Find where the given text appears and provide that cell's center as [x, y] coordinate. 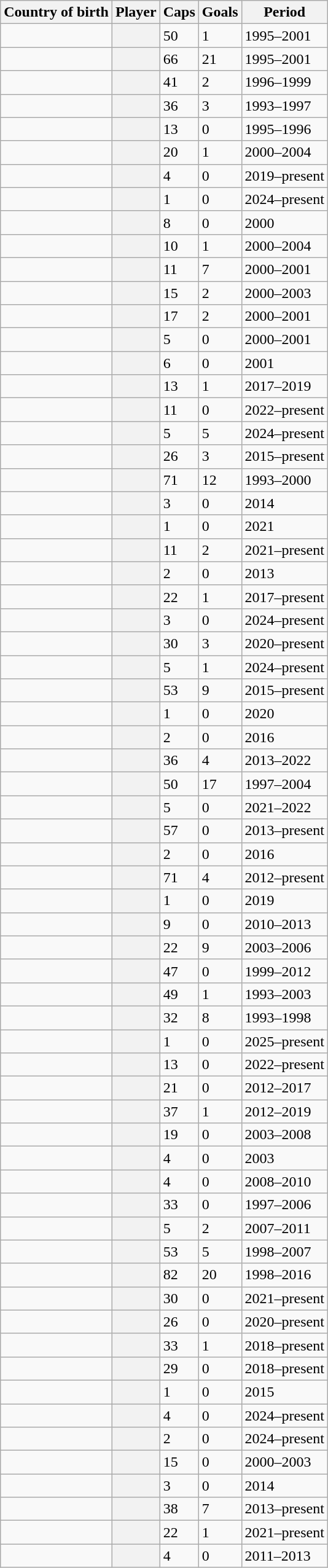
2012–present [284, 877]
2013–2022 [284, 761]
1993–1997 [284, 106]
2012–2017 [284, 1088]
Goals [220, 12]
2003–2008 [284, 1135]
2017–present [284, 597]
10 [179, 246]
1993–1998 [284, 1017]
2010–2013 [284, 924]
Period [284, 12]
47 [179, 971]
6 [179, 363]
2019–present [284, 176]
82 [179, 1275]
1998–2016 [284, 1275]
2017–2019 [284, 386]
41 [179, 82]
2007–2011 [284, 1228]
2000 [284, 222]
1997–2006 [284, 1205]
Player [136, 12]
29 [179, 1368]
66 [179, 59]
1999–2012 [284, 971]
2021–2022 [284, 807]
2008–2010 [284, 1182]
57 [179, 831]
1998–2007 [284, 1252]
Country of birth [57, 12]
2013 [284, 573]
38 [179, 1509]
2019 [284, 901]
19 [179, 1135]
2021 [284, 527]
1995–1996 [284, 129]
Caps [179, 12]
1997–2004 [284, 784]
2001 [284, 363]
37 [179, 1111]
2011–2013 [284, 1556]
2015 [284, 1392]
2020 [284, 714]
2003 [284, 1158]
1996–1999 [284, 82]
49 [179, 994]
2012–2019 [284, 1111]
1993–2003 [284, 994]
32 [179, 1017]
2003–2006 [284, 947]
2025–present [284, 1041]
12 [220, 480]
1993–2000 [284, 480]
